Scan for the cell matching the given text and deliver its [x, y] coordinate at center. 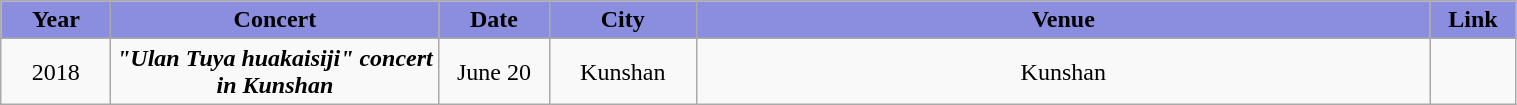
Link [1473, 20]
City [623, 20]
June 20 [494, 72]
Date [494, 20]
Year [56, 20]
2018 [56, 72]
Venue [1064, 20]
"Ulan Tuya huakaisiji" concert in Kunshan [275, 72]
Concert [275, 20]
